Determine the [X, Y] coordinate at the center of the cell enclosing the given text.  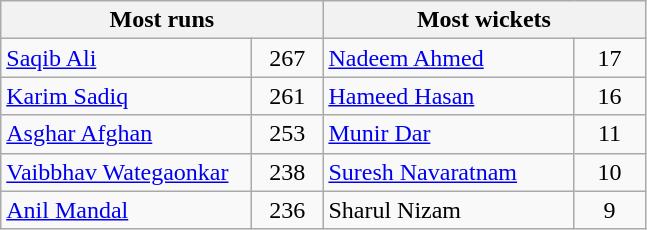
Most runs [162, 20]
11 [610, 134]
Vaibbhav Wategaonkar [126, 172]
16 [610, 96]
Asghar Afghan [126, 134]
Munir Dar [448, 134]
Sharul Nizam [448, 210]
267 [288, 58]
236 [288, 210]
Nadeem Ahmed [448, 58]
10 [610, 172]
Hameed Hasan [448, 96]
Most wickets [484, 20]
253 [288, 134]
261 [288, 96]
Saqib Ali [126, 58]
Suresh Navaratnam [448, 172]
Karim Sadiq [126, 96]
Anil Mandal [126, 210]
17 [610, 58]
9 [610, 210]
238 [288, 172]
